From the cell containing the given text, extract its center point as [X, Y] coordinate. 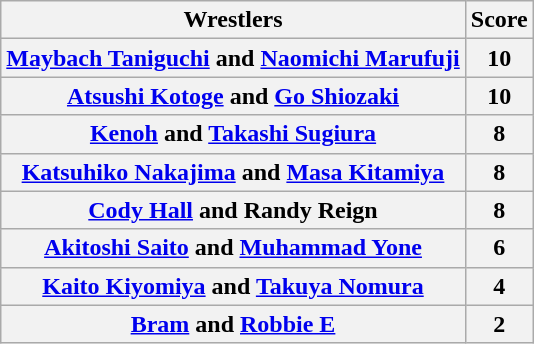
Atsushi Kotoge and Go Shiozaki [233, 96]
Cody Hall and Randy Reign [233, 210]
Kenoh and Takashi Sugiura [233, 134]
4 [499, 286]
Bram and Robbie E [233, 324]
Katsuhiko Nakajima and Masa Kitamiya [233, 172]
6 [499, 248]
2 [499, 324]
Maybach Taniguchi and Naomichi Marufuji [233, 58]
Score [499, 20]
Kaito Kiyomiya and Takuya Nomura [233, 286]
Akitoshi Saito and Muhammad Yone [233, 248]
Wrestlers [233, 20]
